Scan for the cell matching the given text and deliver its [x, y] coordinate at center. 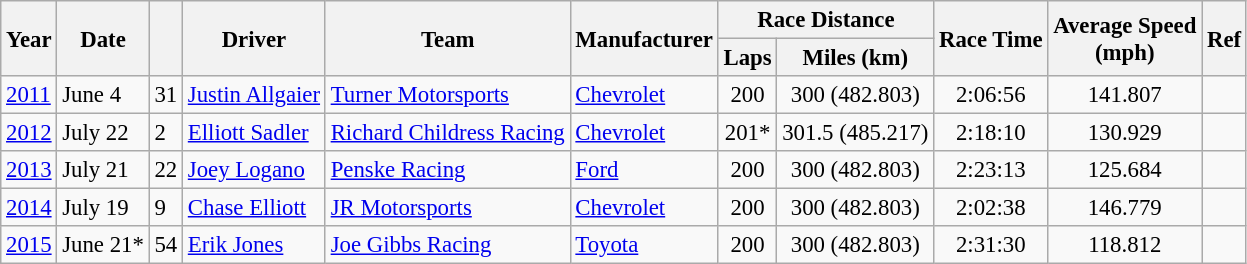
JR Motorsports [448, 208]
Average Speed(mph) [1125, 38]
2014 [29, 208]
Joey Logano [254, 170]
June 4 [103, 95]
Race Distance [826, 20]
2:23:13 [991, 170]
2012 [29, 133]
July 19 [103, 208]
Ref [1224, 38]
301.5 (485.217) [856, 133]
Turner Motorsports [448, 95]
Miles (km) [856, 58]
125.684 [1125, 170]
2013 [29, 170]
July 21 [103, 170]
Toyota [644, 245]
Team [448, 38]
31 [166, 95]
Manufacturer [644, 38]
2 [166, 133]
141.807 [1125, 95]
2015 [29, 245]
22 [166, 170]
Ford [644, 170]
2:06:56 [991, 95]
2:18:10 [991, 133]
201* [748, 133]
Driver [254, 38]
Elliott Sadler [254, 133]
2:31:30 [991, 245]
Joe Gibbs Racing [448, 245]
Year [29, 38]
Date [103, 38]
Race Time [991, 38]
June 21* [103, 245]
Penske Racing [448, 170]
2:02:38 [991, 208]
Chase Elliott [254, 208]
9 [166, 208]
146.779 [1125, 208]
Laps [748, 58]
Richard Childress Racing [448, 133]
Justin Allgaier [254, 95]
Erik Jones [254, 245]
2011 [29, 95]
54 [166, 245]
118.812 [1125, 245]
130.929 [1125, 133]
July 22 [103, 133]
